Scan for the cell matching the given text and deliver its [x, y] coordinate at center. 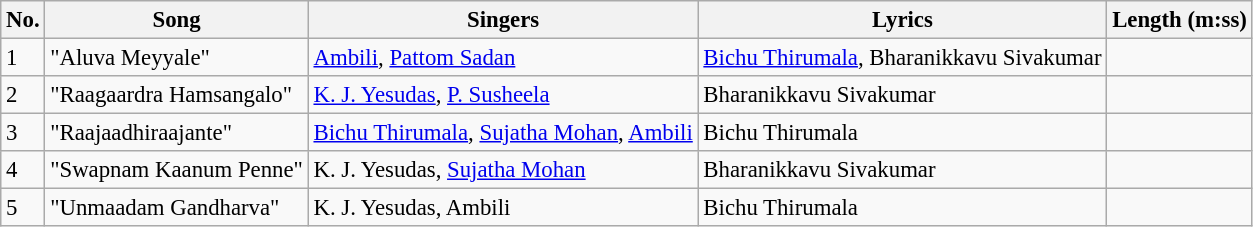
K. J. Yesudas, Ambili [503, 208]
"Raajaadhiraajante" [176, 133]
K. J. Yesudas, Sujatha Mohan [503, 170]
Bichu Thirumala, Bharanikkavu Sivakumar [902, 58]
Singers [503, 20]
Bichu Thirumala, Sujatha Mohan, Ambili [503, 133]
No. [23, 20]
K. J. Yesudas, P. Susheela [503, 95]
"Unmaadam Gandharva" [176, 208]
3 [23, 133]
"Swapnam Kaanum Penne" [176, 170]
Ambili, Pattom Sadan [503, 58]
"Aluva Meyyale" [176, 58]
1 [23, 58]
Song [176, 20]
Length (m:ss) [1180, 20]
5 [23, 208]
"Raagaardra Hamsangalo" [176, 95]
4 [23, 170]
2 [23, 95]
Lyrics [902, 20]
